Search for the cell housing the specified text and yield its (x, y) center coordinate. 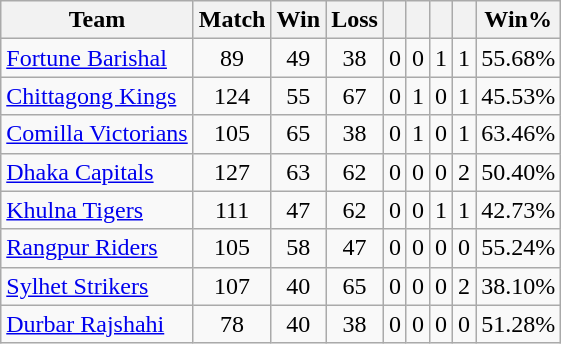
Rangpur Riders (97, 248)
89 (232, 58)
45.53% (518, 96)
127 (232, 172)
63 (298, 172)
58 (298, 248)
67 (355, 96)
55 (298, 96)
Match (232, 20)
38.10% (518, 286)
124 (232, 96)
63.46% (518, 134)
Loss (355, 20)
Win (298, 20)
49 (298, 58)
Durbar Rajshahi (97, 324)
Comilla Victorians (97, 134)
Fortune Barishal (97, 58)
42.73% (518, 210)
Team (97, 20)
50.40% (518, 172)
Win% (518, 20)
55.24% (518, 248)
107 (232, 286)
78 (232, 324)
Chittagong Kings (97, 96)
111 (232, 210)
51.28% (518, 324)
55.68% (518, 58)
Dhaka Capitals (97, 172)
Khulna Tigers (97, 210)
Sylhet Strikers (97, 286)
